Capture the cell that displays the provided text and extract its [x, y] central coordinate. 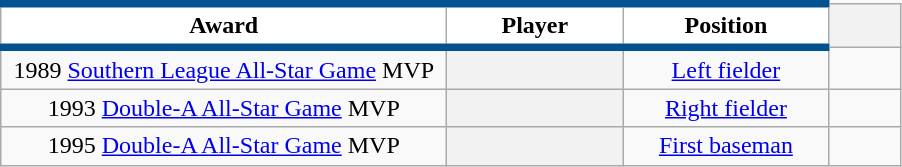
Award [224, 26]
Left fielder [726, 68]
1993 Double-A All-Star Game MVP [224, 108]
1989 Southern League All-Star Game MVP [224, 68]
First baseman [726, 146]
1995 Double-A All-Star Game MVP [224, 146]
Player [535, 26]
Position [726, 26]
Right fielder [726, 108]
